Search for the cell housing the specified text and yield its (x, y) center coordinate. 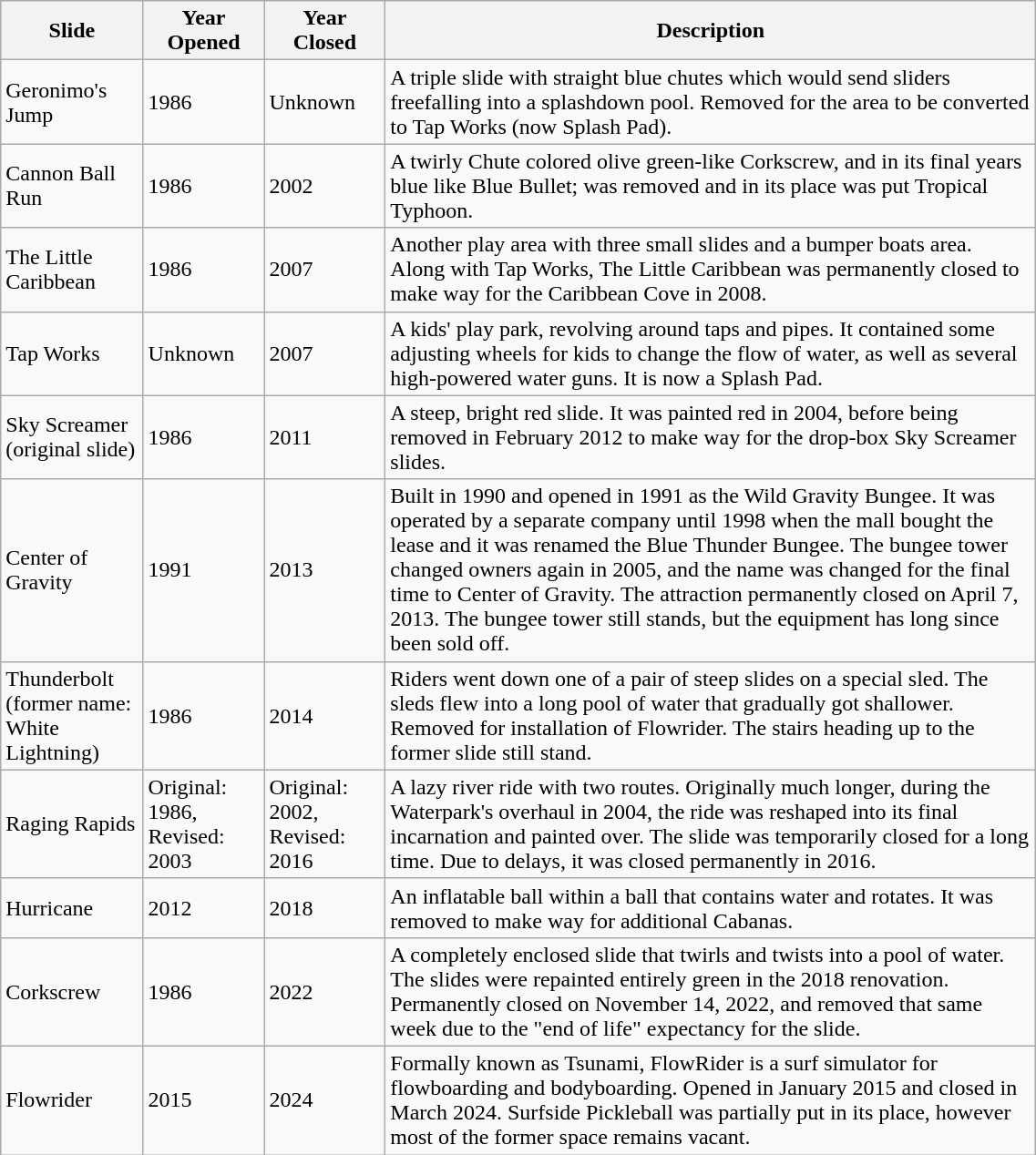
2013 (324, 570)
Tap Works (72, 353)
Raging Rapids (72, 823)
Flowrider (72, 1100)
Geronimo's Jump (72, 102)
2012 (204, 907)
Original: 2002, Revised: 2016 (324, 823)
An inflatable ball within a ball that contains water and rotates. It was removed to make way for additional Cabanas. (711, 907)
2015 (204, 1100)
Original: 1986, Revised: 2003 (204, 823)
Cannon Ball Run (72, 186)
2002 (324, 186)
2011 (324, 437)
Year Closed (324, 31)
1991 (204, 570)
2024 (324, 1100)
The Little Caribbean (72, 270)
Description (711, 31)
Sky Screamer (original slide) (72, 437)
Thunderbolt(former name: White Lightning) (72, 716)
2014 (324, 716)
Corkscrew (72, 991)
Hurricane (72, 907)
Slide (72, 31)
Center of Gravity (72, 570)
Year Opened (204, 31)
2018 (324, 907)
A steep, bright red slide. It was painted red in 2004, before being removed in February 2012 to make way for the drop-box Sky Screamer slides. (711, 437)
2022 (324, 991)
